Determine the (X, Y) coordinate at the center of the cell enclosing the given text.  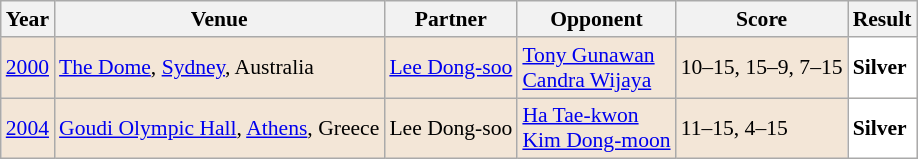
10–15, 15–9, 7–15 (762, 68)
11–15, 4–15 (762, 128)
Result (882, 19)
Goudi Olympic Hall, Athens, Greece (219, 128)
The Dome, Sydney, Australia (219, 68)
2004 (28, 128)
2000 (28, 68)
Score (762, 19)
Opponent (596, 19)
Ha Tae-kwon Kim Dong-moon (596, 128)
Partner (450, 19)
Tony Gunawan Candra Wijaya (596, 68)
Year (28, 19)
Venue (219, 19)
